Pinpoint the cell where the given text exists, returning its [x, y] midpoint coordinate. 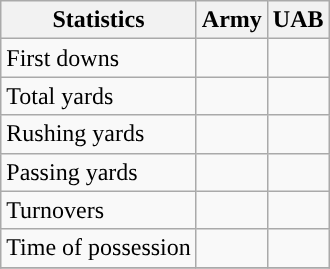
Passing yards [99, 172]
Army [232, 20]
Turnovers [99, 210]
Rushing yards [99, 134]
Total yards [99, 96]
First downs [99, 58]
Statistics [99, 20]
Time of possession [99, 248]
UAB [298, 20]
